Return the (X, Y) coordinate for the center point of the cell that contains the specified text.  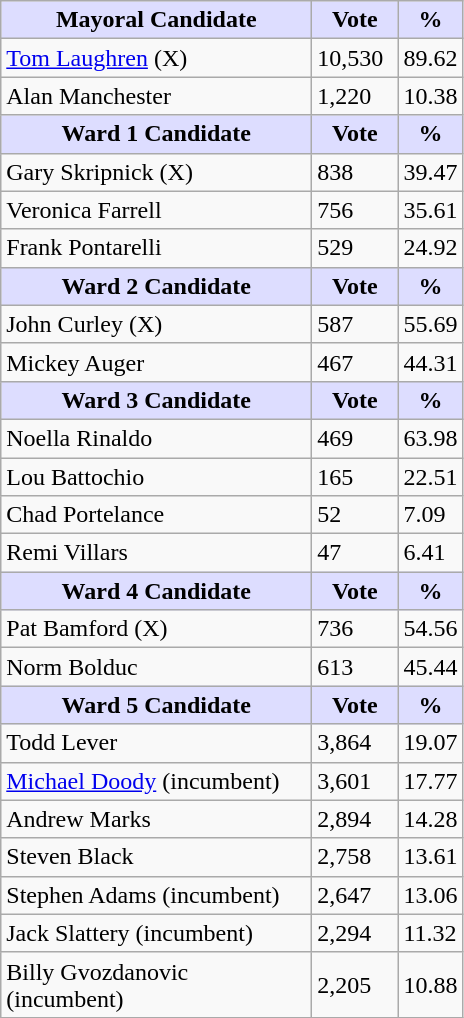
2,205 (355, 984)
529 (355, 248)
Frank Pontarelli (156, 248)
Ward 2 Candidate (156, 286)
45.44 (430, 667)
Todd Lever (156, 743)
10.38 (430, 96)
55.69 (430, 324)
Billy Gvozdanovic (incumbent) (156, 984)
165 (355, 477)
24.92 (430, 248)
13.06 (430, 895)
Tom Laughren (X) (156, 58)
2,294 (355, 933)
Gary Skripnick (X) (156, 172)
17.77 (430, 781)
Andrew Marks (156, 819)
469 (355, 438)
39.47 (430, 172)
Michael Doody (incumbent) (156, 781)
52 (355, 515)
Lou Battochio (156, 477)
19.07 (430, 743)
3,864 (355, 743)
1,220 (355, 96)
89.62 (430, 58)
13.61 (430, 857)
22.51 (430, 477)
2,758 (355, 857)
736 (355, 629)
587 (355, 324)
Ward 4 Candidate (156, 591)
Stephen Adams (incumbent) (156, 895)
Steven Black (156, 857)
Pat Bamford (X) (156, 629)
Remi Villars (156, 553)
467 (355, 362)
11.32 (430, 933)
Ward 1 Candidate (156, 134)
838 (355, 172)
44.31 (430, 362)
63.98 (430, 438)
Ward 3 Candidate (156, 400)
10.88 (430, 984)
35.61 (430, 210)
54.56 (430, 629)
2,647 (355, 895)
Mayoral Candidate (156, 20)
2,894 (355, 819)
7.09 (430, 515)
Alan Manchester (156, 96)
Mickey Auger (156, 362)
Ward 5 Candidate (156, 705)
6.41 (430, 553)
Norm Bolduc (156, 667)
14.28 (430, 819)
Veronica Farrell (156, 210)
613 (355, 667)
3,601 (355, 781)
10,530 (355, 58)
John Curley (X) (156, 324)
Chad Portelance (156, 515)
Jack Slattery (incumbent) (156, 933)
47 (355, 553)
756 (355, 210)
Noella Rinaldo (156, 438)
